Search for the cell housing the specified text and yield its (x, y) center coordinate. 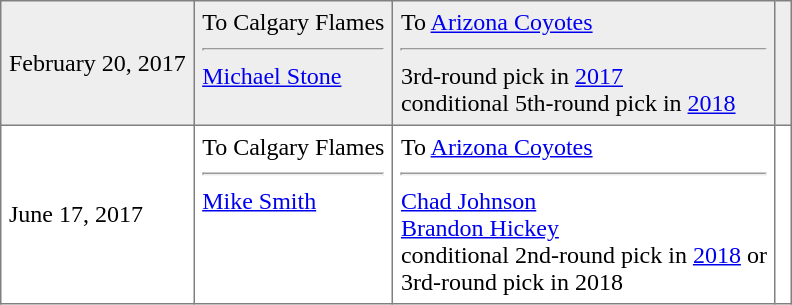
February 20, 2017 (98, 63)
To Calgary Flames Mike Smith (294, 214)
To Arizona Coyotes Chad JohnsonBrandon Hickeyconditional 2nd-round pick in 2018 or 3rd-round pick in 2018 (584, 214)
June 17, 2017 (98, 214)
To Arizona Coyotes 3rd-round pick in 2017conditional 5th-round pick in 2018 (584, 63)
To Calgary Flames Michael Stone (294, 63)
